Capture the cell that displays the provided text and extract its [x, y] central coordinate. 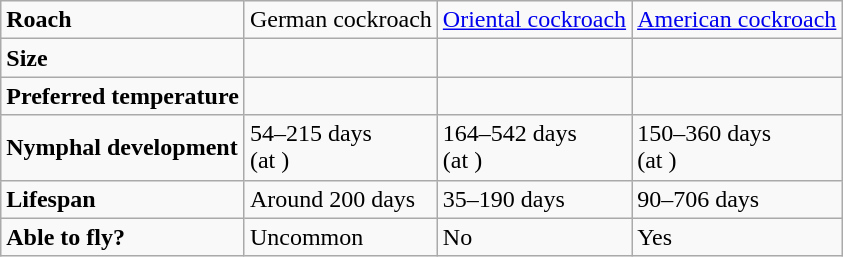
150–360 days(at ) [737, 148]
Nymphal development [123, 148]
35–190 days [534, 199]
Oriental cockroach [534, 20]
Lifespan [123, 199]
German cockroach [340, 20]
90–706 days [737, 199]
Able to fly? [123, 237]
Size [123, 58]
No [534, 237]
Uncommon [340, 237]
Around 200 days [340, 199]
American cockroach [737, 20]
54–215 days(at ) [340, 148]
Roach [123, 20]
164–542 days(at ) [534, 148]
Preferred temperature [123, 96]
Yes [737, 237]
